Pinpoint the cell where the given text exists, returning its (X, Y) midpoint coordinate. 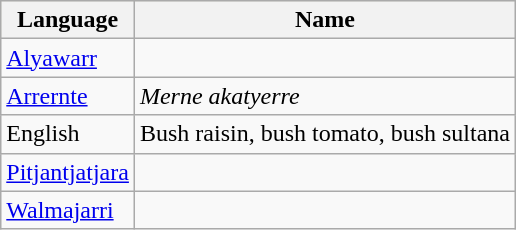
Merne akatyerre (324, 96)
Language (68, 20)
Arrernte (68, 96)
Bush raisin, bush tomato, bush sultana (324, 134)
Pitjantjatjara (68, 172)
Name (324, 20)
Alyawarr (68, 58)
Walmajarri (68, 210)
English (68, 134)
